Identify which cell holds the provided text, then report its [x, y] central coordinate. 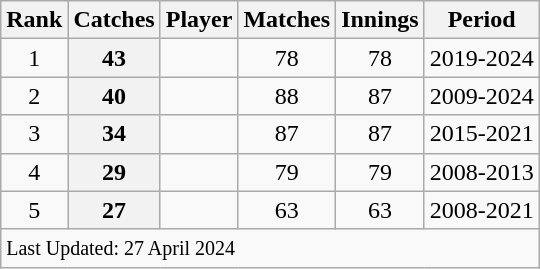
27 [114, 210]
Rank [34, 20]
5 [34, 210]
2 [34, 96]
2019-2024 [482, 58]
Matches [287, 20]
29 [114, 172]
2009-2024 [482, 96]
4 [34, 172]
Player [199, 20]
40 [114, 96]
2015-2021 [482, 134]
2008-2021 [482, 210]
Catches [114, 20]
Period [482, 20]
1 [34, 58]
3 [34, 134]
Innings [380, 20]
34 [114, 134]
88 [287, 96]
Last Updated: 27 April 2024 [270, 248]
43 [114, 58]
2008-2013 [482, 172]
